Find where the given text appears and provide that cell's center as (x, y) coordinate. 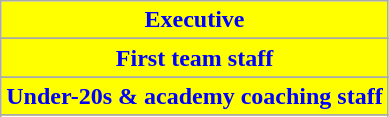
Under-20s & academy coaching staff (194, 96)
First team staff (194, 58)
Executive (194, 20)
